Determine the (x, y) coordinate at the center of the cell enclosing the given text.  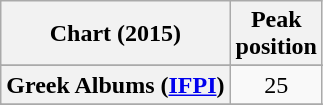
Peak position (276, 34)
Chart (2015) (116, 34)
Greek Albums (IFPI) (116, 85)
25 (276, 85)
